Determine the [X, Y] coordinate at the center of the cell enclosing the given text.  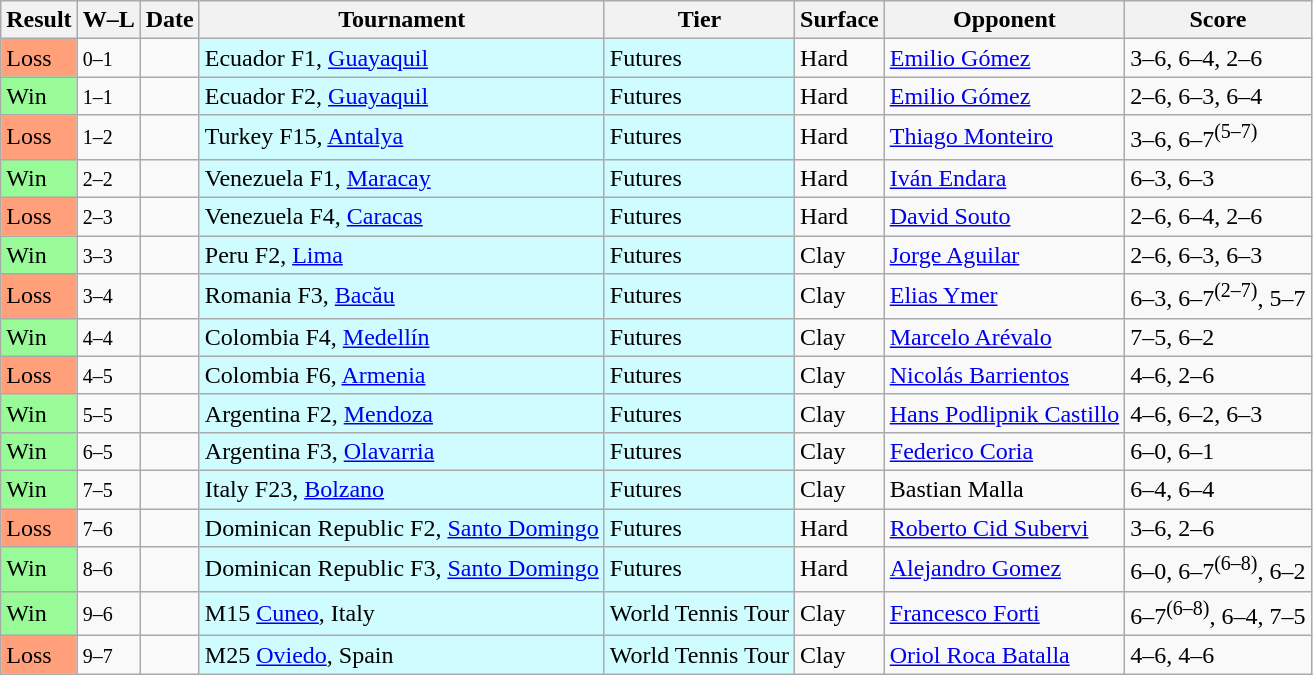
6–4, 6–4 [1218, 489]
Surface [840, 20]
2–2 [108, 178]
7–5, 6–2 [1218, 337]
Date [170, 20]
Colombia F6, Armenia [402, 375]
7–5 [108, 489]
Federico Coria [1004, 451]
Peru F2, Lima [402, 255]
M15 Cuneo, Italy [402, 614]
Colombia F4, Medellín [402, 337]
Tournament [402, 20]
3–6, 6–4, 2–6 [1218, 58]
3–3 [108, 255]
Marcelo Arévalo [1004, 337]
Dominican Republic F2, Santo Domingo [402, 528]
4–5 [108, 375]
M25 Oviedo, Spain [402, 655]
Oriol Roca Batalla [1004, 655]
Bastian Malla [1004, 489]
1–1 [108, 96]
2–3 [108, 217]
6–5 [108, 451]
Argentina F3, Olavarria [402, 451]
4–6, 6–2, 6–3 [1218, 413]
Result [39, 20]
Iván Endara [1004, 178]
6–0, 6–1 [1218, 451]
Opponent [1004, 20]
2–6, 6–3, 6–4 [1218, 96]
Thiago Monteiro [1004, 138]
Turkey F15, Antalya [402, 138]
6–3, 6–3 [1218, 178]
Argentina F2, Mendoza [402, 413]
Venezuela F4, Caracas [402, 217]
6–3, 6–7(2–7), 5–7 [1218, 296]
0–1 [108, 58]
4–4 [108, 337]
Ecuador F1, Guayaquil [402, 58]
2–6, 6–4, 2–6 [1218, 217]
Elias Ymer [1004, 296]
Romania F3, Bacău [402, 296]
Italy F23, Bolzano [402, 489]
4–6, 4–6 [1218, 655]
3–4 [108, 296]
2–6, 6–3, 6–3 [1218, 255]
6–7(6–8), 6–4, 7–5 [1218, 614]
8–6 [108, 570]
Venezuela F1, Maracay [402, 178]
David Souto [1004, 217]
Score [1218, 20]
9–7 [108, 655]
Dominican Republic F3, Santo Domingo [402, 570]
Hans Podlipnik Castillo [1004, 413]
9–6 [108, 614]
1–2 [108, 138]
3–6, 6–7(5–7) [1218, 138]
Ecuador F2, Guayaquil [402, 96]
Francesco Forti [1004, 614]
Roberto Cid Subervi [1004, 528]
Nicolás Barrientos [1004, 375]
3–6, 2–6 [1218, 528]
Jorge Aguilar [1004, 255]
Alejandro Gomez [1004, 570]
Tier [699, 20]
4–6, 2–6 [1218, 375]
5–5 [108, 413]
7–6 [108, 528]
W–L [108, 20]
6–0, 6–7(6–8), 6–2 [1218, 570]
